Determine the (x, y) coordinate at the center of the cell enclosing the given text.  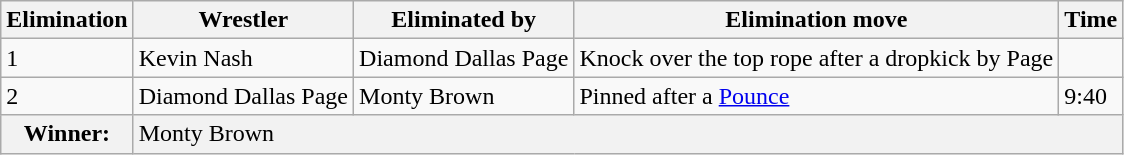
Pinned after a Pounce (816, 96)
Knock over the top rope after a dropkick by Page (816, 58)
Elimination move (816, 20)
9:40 (1091, 96)
Elimination (67, 20)
Eliminated by (464, 20)
2 (67, 96)
Time (1091, 20)
Kevin Nash (243, 58)
Winner: (67, 134)
1 (67, 58)
Wrestler (243, 20)
